Return the [x, y] coordinate for the center point of the cell that contains the specified text.  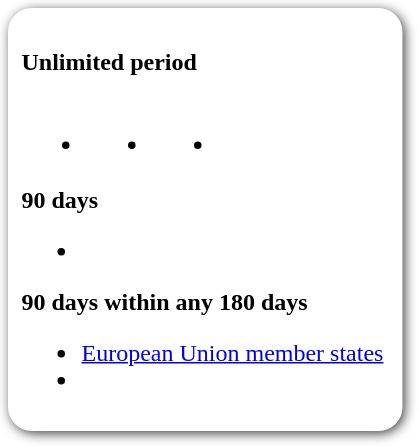
Unlimited period 90 days90 days within any 180 days European Union member states [202, 220]
